From the cell containing the given text, extract its center point as (X, Y) coordinate. 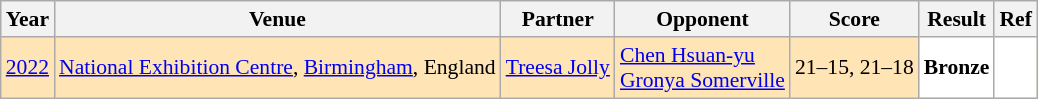
21–15, 21–18 (854, 68)
Bronze (957, 68)
Treesa Jolly (558, 68)
Year (28, 19)
Result (957, 19)
Opponent (702, 19)
2022 (28, 68)
Venue (278, 19)
Score (854, 19)
Ref (1015, 19)
Chen Hsuan-yu Gronya Somerville (702, 68)
National Exhibition Centre, Birmingham, England (278, 68)
Partner (558, 19)
